Extract the [X, Y] coordinate from the center of the cell holding the provided text.  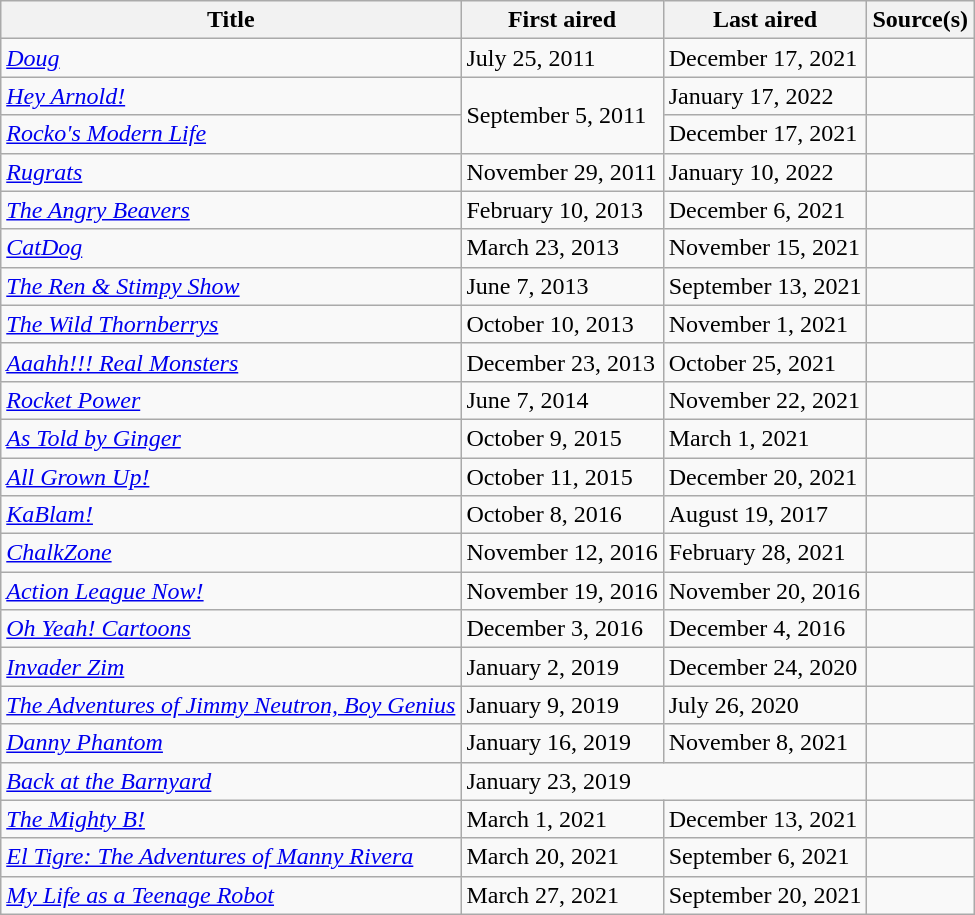
January 23, 2019 [664, 781]
November 15, 2021 [765, 248]
Doug [231, 58]
El Tigre: The Adventures of Manny Rivera [231, 857]
The Ren & Stimpy Show [231, 286]
December 23, 2013 [562, 362]
Back at the Barnyard [231, 781]
October 8, 2016 [562, 515]
August 19, 2017 [765, 515]
March 23, 2013 [562, 248]
November 1, 2021 [765, 324]
The Angry Beavers [231, 210]
March 27, 2021 [562, 895]
July 26, 2020 [765, 705]
July 25, 2011 [562, 58]
My Life as a Teenage Robot [231, 895]
January 17, 2022 [765, 96]
All Grown Up! [231, 477]
December 3, 2016 [562, 629]
Oh Yeah! Cartoons [231, 629]
June 7, 2014 [562, 400]
November 29, 2011 [562, 172]
October 25, 2021 [765, 362]
November 22, 2021 [765, 400]
Rocko's Modern Life [231, 134]
January 10, 2022 [765, 172]
The Wild Thornberrys [231, 324]
December 4, 2016 [765, 629]
Title [231, 20]
As Told by Ginger [231, 438]
CatDog [231, 248]
November 8, 2021 [765, 743]
Source(s) [920, 20]
January 2, 2019 [562, 667]
October 11, 2015 [562, 477]
November 12, 2016 [562, 553]
June 7, 2013 [562, 286]
February 10, 2013 [562, 210]
October 9, 2015 [562, 438]
Danny Phantom [231, 743]
KaBlam! [231, 515]
December 20, 2021 [765, 477]
September 20, 2021 [765, 895]
Rugrats [231, 172]
March 20, 2021 [562, 857]
January 9, 2019 [562, 705]
November 19, 2016 [562, 591]
November 20, 2016 [765, 591]
First aired [562, 20]
Hey Arnold! [231, 96]
February 28, 2021 [765, 553]
ChalkZone [231, 553]
December 6, 2021 [765, 210]
Aaahh!!! Real Monsters [231, 362]
Action League Now! [231, 591]
December 24, 2020 [765, 667]
The Adventures of Jimmy Neutron, Boy Genius [231, 705]
January 16, 2019 [562, 743]
September 6, 2021 [765, 857]
Rocket Power [231, 400]
The Mighty B! [231, 819]
October 10, 2013 [562, 324]
September 5, 2011 [562, 115]
September 13, 2021 [765, 286]
Last aired [765, 20]
Invader Zim [231, 667]
December 13, 2021 [765, 819]
